Return the (x, y) coordinate for the center point of the cell that contains the specified text.  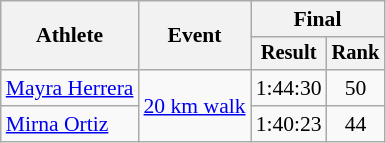
Result (289, 54)
Mayra Herrera (70, 88)
Athlete (70, 36)
1:44:30 (289, 88)
Rank (356, 54)
Event (195, 36)
1:40:23 (289, 124)
44 (356, 124)
50 (356, 88)
20 km walk (195, 106)
Mirna Ortiz (70, 124)
Final (318, 19)
